Pinpoint the cell where the given text exists, returning its (x, y) midpoint coordinate. 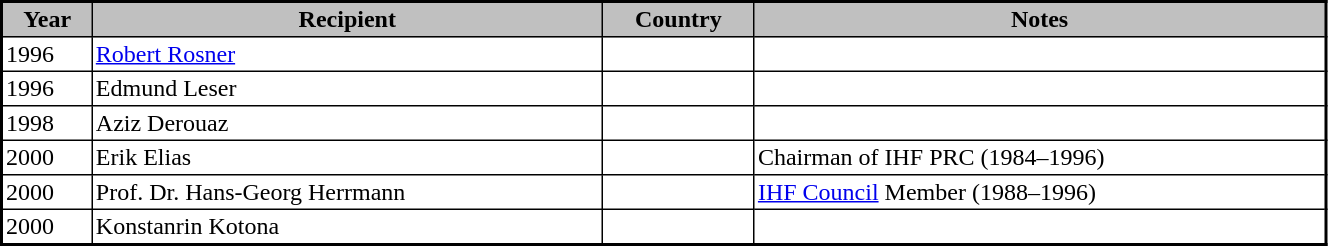
Country (679, 20)
Notes (1040, 20)
Recipient (347, 20)
Chairman of IHF PRC (1984–1996) (1040, 157)
Konstanrin Kotona (347, 226)
1998 (48, 123)
IHF Council Member (1988–1996) (1040, 192)
Robert Rosner (347, 54)
Edmund Leser (347, 88)
Year (48, 20)
Aziz Derouaz (347, 123)
Prof. Dr. Hans-Georg Herrmann (347, 192)
Erik Elias (347, 157)
